For the text-containing cell, return its midpoint in [x, y] coordinate format. 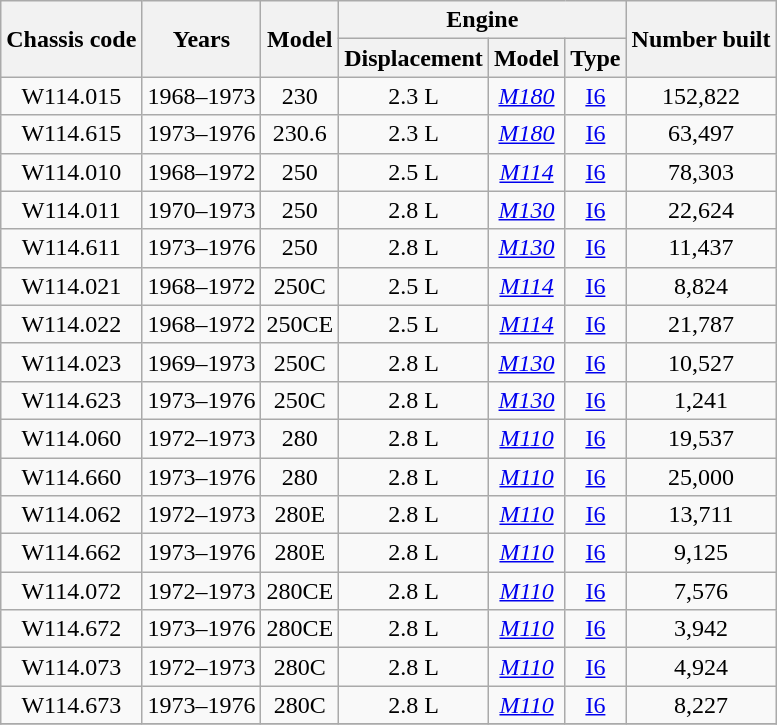
W114.062 [72, 515]
W114.073 [72, 667]
1,241 [701, 400]
Engine [482, 20]
W114.060 [72, 438]
250CE [300, 324]
W114.010 [72, 172]
W114.623 [72, 400]
1968–1973 [202, 96]
W114.662 [72, 553]
25,000 [701, 477]
4,924 [701, 667]
Years [202, 39]
8,824 [701, 286]
78,303 [701, 172]
Number built [701, 39]
W114.611 [72, 248]
230 [300, 96]
3,942 [701, 629]
63,497 [701, 134]
11,437 [701, 248]
W114.011 [72, 210]
7,576 [701, 591]
W114.615 [72, 134]
21,787 [701, 324]
10,527 [701, 362]
9,125 [701, 553]
W114.015 [72, 96]
W114.023 [72, 362]
19,537 [701, 438]
1969–1973 [202, 362]
8,227 [701, 705]
W114.672 [72, 629]
W114.022 [72, 324]
W114.021 [72, 286]
13,711 [701, 515]
Type [596, 58]
230.6 [300, 134]
152,822 [701, 96]
W114.072 [72, 591]
W114.660 [72, 477]
1970–1973 [202, 210]
Displacement [414, 58]
Chassis code [72, 39]
22,624 [701, 210]
W114.673 [72, 705]
